Extract the (X, Y) coordinate from the center of the cell holding the provided text.  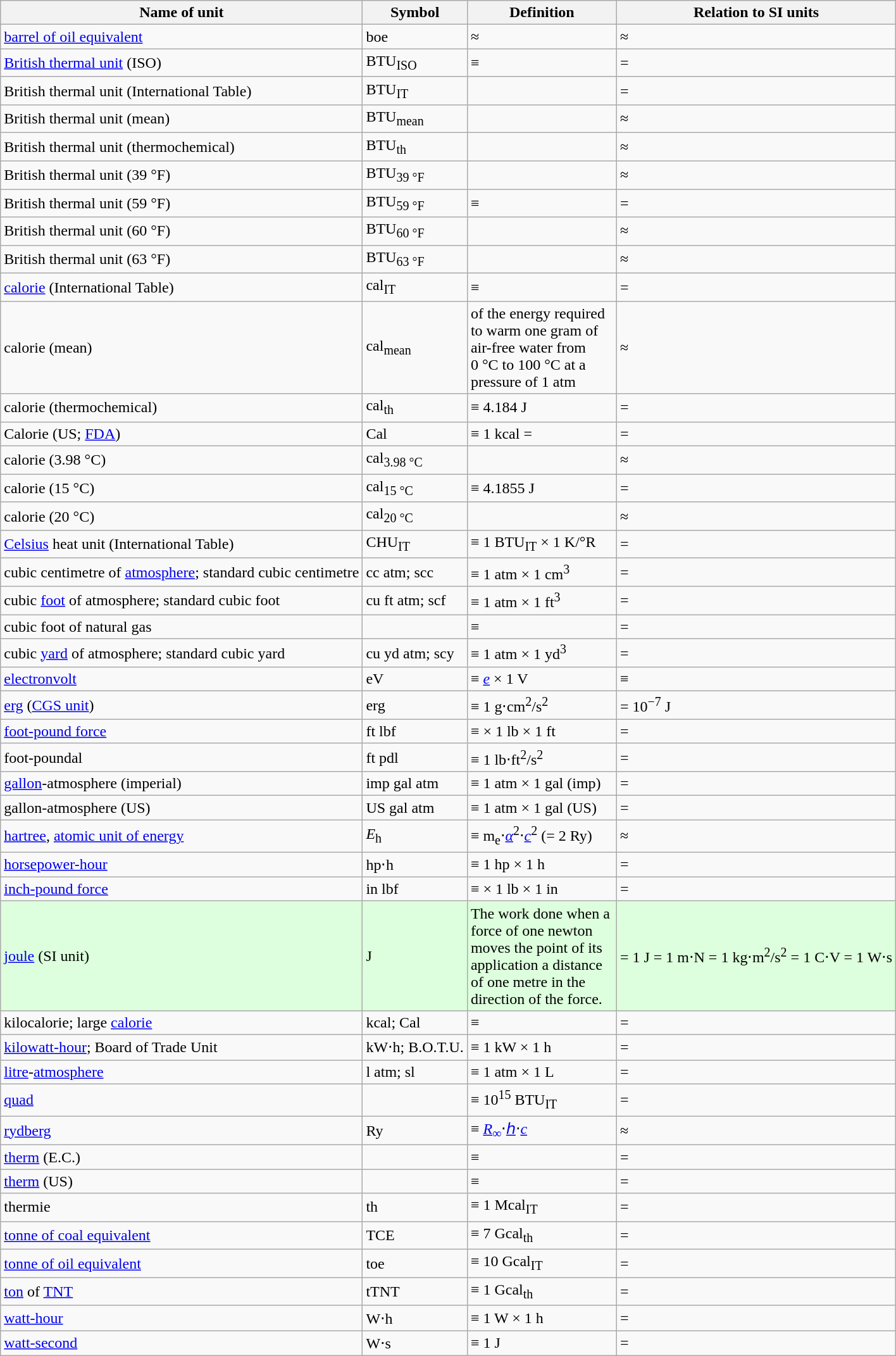
tTNT (415, 1291)
≡ R∞⋅ℎ⋅c (542, 1131)
W⋅h (415, 1318)
hartree, atomic unit of energy (182, 836)
kilowatt-hour; Board of Trade Unit (182, 1047)
≡ × 1 lb × 1 in (542, 889)
cubic yard of atmosphere; standard cubic yard (182, 653)
l atm; sl (415, 1072)
litre-atmosphere (182, 1072)
BTU60 °F (415, 231)
thermie (182, 1207)
cal20 °C (415, 516)
BTU59 °F (415, 203)
calorie (20 °C) (182, 516)
hp⋅h (415, 865)
Celsius heat unit (International Table) (182, 544)
BTU39 °F (415, 175)
≡ 1 BTUIT × 1 K/°R (542, 544)
horsepower-hour (182, 865)
British thermal unit (mean) (182, 119)
cal15 °C (415, 488)
Relation to SI units (756, 13)
≡ 1 atm × 1 gal (US) (542, 808)
kilocalorie; large calorie (182, 1022)
≡ 1 kcal = (542, 434)
calth (415, 408)
calIT (415, 287)
calmean (415, 348)
BTUmean (415, 119)
British thermal unit (60 °F) (182, 231)
barrel of oil equivalent (182, 37)
therm (US) (182, 1181)
The work done when a force of one newton moves the point of its application a distance of one metre in the direction of the force. (542, 956)
≡ 1015 BTUIT (542, 1100)
inch-pound force (182, 889)
Calorie (US; FDA) (182, 434)
electronvolt (182, 679)
tonne of oil equivalent (182, 1264)
Eh (415, 836)
≡ me⋅α2⋅c2 (= 2 Ry) (542, 836)
erg (415, 705)
kcal; Cal (415, 1022)
calorie (mean) (182, 348)
≡ 1 W × 1 h (542, 1318)
calorie (3.98 °C) (182, 460)
≡ 1 atm × 1 gal (imp) (542, 784)
≡ 1 g⋅cm2/s2 (542, 705)
cu ft atm; scf (415, 600)
rydberg (182, 1131)
foot-poundal (182, 757)
≡ 1 kW × 1 h (542, 1047)
British thermal unit (thermochemical) (182, 147)
watt-hour (182, 1318)
cal3.98 °C (415, 460)
cc atm; scc (415, 572)
BTU63 °F (415, 259)
in lbf (415, 889)
toe (415, 1264)
British thermal unit (39 °F) (182, 175)
Symbol (415, 13)
BTUISO (415, 63)
calorie (15 °C) (182, 488)
BTUIT (415, 91)
therm (E.C.) (182, 1157)
of the energy required to warm one gram of air-free water from 0 °C to 100 °C at a pressure of 1 atm (542, 348)
≡ 10 GcalIT (542, 1264)
Definition (542, 13)
boe (415, 37)
eV (415, 679)
≡ 1 J (542, 1343)
≡ 1 atm × 1 cm3 (542, 572)
gallon-atmosphere (imperial) (182, 784)
BTUth (415, 147)
Name of unit (182, 13)
CHUIT (415, 544)
≡ 4.184 J (542, 408)
US gal atm (415, 808)
≡ 1 Gcalth (542, 1291)
ft lbf (415, 731)
British thermal unit (63 °F) (182, 259)
kW⋅h; B.O.T.U. (415, 1047)
cubic centimetre of atmosphere; standard cubic centimetre (182, 572)
calorie (thermochemical) (182, 408)
imp gal atm (415, 784)
≡ × 1 lb × 1 ft (542, 731)
≡ 1 atm × 1 yd3 (542, 653)
tonne of coal equivalent (182, 1235)
gallon-atmosphere (US) (182, 808)
ft pdl (415, 757)
watt-second (182, 1343)
cu yd atm; scy (415, 653)
cubic foot of atmosphere; standard cubic foot (182, 600)
Ry (415, 1131)
≡ 1 lb⋅ft2/s2 (542, 757)
W⋅s (415, 1343)
joule (SI unit) (182, 956)
erg (CGS unit) (182, 705)
quad (182, 1100)
foot-pound force (182, 731)
British thermal unit (International Table) (182, 91)
British thermal unit (59 °F) (182, 203)
British thermal unit (ISO) (182, 63)
≡ e × 1 V (542, 679)
≡ 7 Gcalth (542, 1235)
calorie (International Table) (182, 287)
ton of TNT (182, 1291)
≡ 1 atm × 1 L (542, 1072)
th (415, 1207)
= 10−7 J (756, 705)
TCE (415, 1235)
J (415, 956)
= 1 J = 1 m⋅N = 1 kg⋅m2/s2 = 1 C⋅V = 1 W⋅s (756, 956)
≡ 1 atm × 1 ft3 (542, 600)
Cal (415, 434)
cubic foot of natural gas (182, 627)
≡ 1 hp × 1 h (542, 865)
≡ 1 McalIT (542, 1207)
≡ 4.1855 J (542, 488)
